Locate the cell with the specified text and output its [x, y] center coordinate. 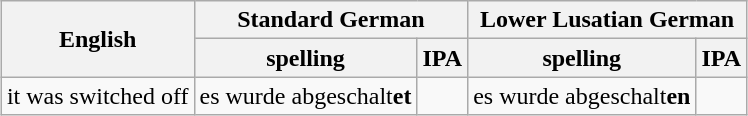
Standard German [331, 20]
English [98, 39]
es wurde abgeschaltet [306, 96]
es wurde abgeschalten [582, 96]
it was switched off [98, 96]
Lower Lusatian German [608, 20]
